Identify which cell holds the provided text, then report its [x, y] central coordinate. 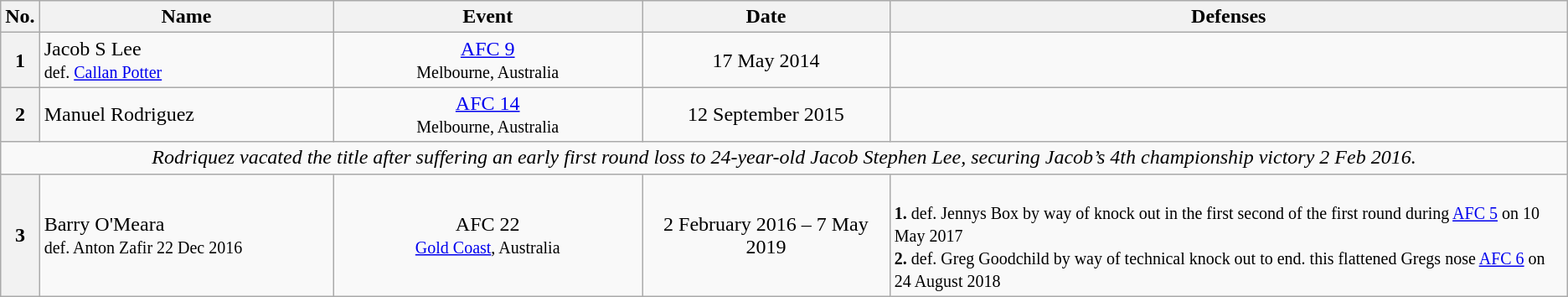
2 February 2016 – 7 May 2019 [766, 235]
12 September 2015 [766, 114]
AFC 9Melbourne, Australia [487, 60]
Event [487, 17]
Name [186, 17]
AFC 22Gold Coast, Australia [487, 235]
AFC 14Melbourne, Australia [487, 114]
Barry O'Mearadef. Anton Zafir 22 Dec 2016 [186, 235]
3 [20, 235]
2 [20, 114]
Date [766, 17]
Defenses [1228, 17]
1 [20, 60]
Manuel Rodriguez [186, 114]
17 May 2014 [766, 60]
Jacob S Leedef. Callan Potter [186, 60]
No. [20, 17]
